Return [x, y] of the center of cell containing provided text 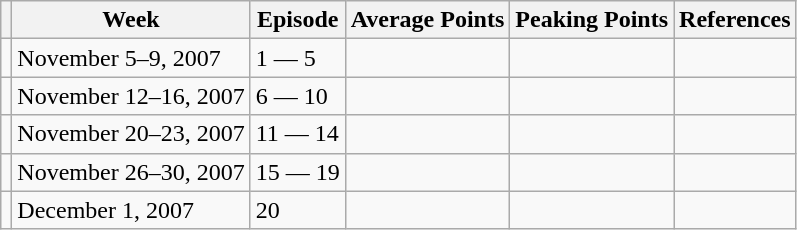
15 — 19 [298, 172]
20 [298, 210]
November 26–30, 2007 [131, 172]
Week [131, 20]
Average Points [428, 20]
November 5–9, 2007 [131, 58]
December 1, 2007 [131, 210]
6 — 10 [298, 96]
Peaking Points [592, 20]
November 12–16, 2007 [131, 96]
Episode [298, 20]
References [736, 20]
1 — 5 [298, 58]
November 20–23, 2007 [131, 134]
11 — 14 [298, 134]
